From the cell containing the given text, extract its center point as (x, y) coordinate. 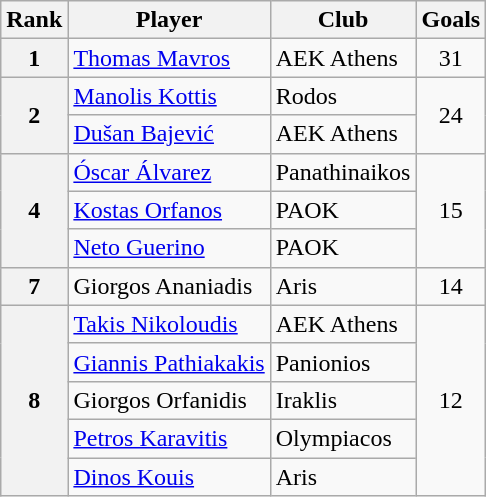
Kostas Orfanos (169, 210)
Petros Karavitis (169, 438)
15 (451, 210)
Rank (34, 20)
Giannis Pathiakakis (169, 362)
2 (34, 115)
Club (343, 20)
Rodos (343, 96)
1 (34, 58)
Giorgos Orfanidis (169, 400)
Dinos Kouis (169, 477)
Thomas Mavros (169, 58)
Manolis Kottis (169, 96)
Player (169, 20)
Dušan Bajević (169, 134)
Goals (451, 20)
12 (451, 400)
Panathinaikos (343, 172)
8 (34, 400)
Takis Nikoloudis (169, 324)
7 (34, 286)
Panionios (343, 362)
Olympiacos (343, 438)
Óscar Álvarez (169, 172)
Neto Guerino (169, 248)
Iraklis (343, 400)
Giorgos Ananiadis (169, 286)
24 (451, 115)
31 (451, 58)
4 (34, 210)
14 (451, 286)
